Extract the (X, Y) coordinate from the center of the cell holding the provided text.  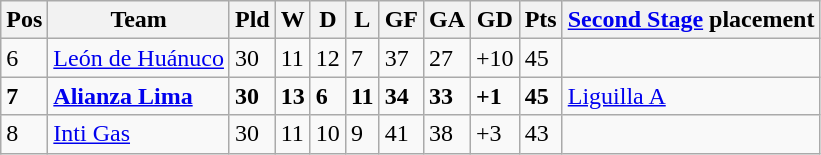
43 (540, 134)
D (328, 20)
Second Stage placement (691, 20)
GF (401, 20)
27 (446, 58)
9 (362, 134)
37 (401, 58)
8 (24, 134)
Inti Gas (139, 134)
GD (496, 20)
13 (292, 96)
Pld (252, 20)
33 (446, 96)
León de Huánuco (139, 58)
Pts (540, 20)
10 (328, 134)
+3 (496, 134)
+1 (496, 96)
12 (328, 58)
Pos (24, 20)
41 (401, 134)
L (362, 20)
+10 (496, 58)
38 (446, 134)
W (292, 20)
GA (446, 20)
Alianza Lima (139, 96)
34 (401, 96)
Team (139, 20)
Liguilla A (691, 96)
